Locate the cell with the specified text and output its (x, y) center coordinate. 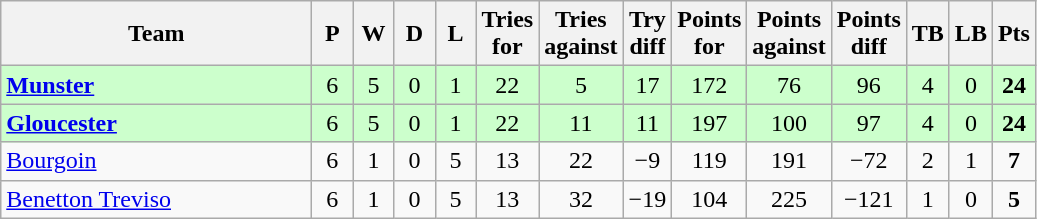
P (332, 34)
Try diff (648, 34)
76 (789, 85)
Team (156, 34)
191 (789, 161)
−72 (868, 161)
Munster (156, 85)
100 (789, 123)
LB (970, 34)
32 (581, 199)
172 (710, 85)
17 (648, 85)
Gloucester (156, 123)
Points diff (868, 34)
TB (928, 34)
−121 (868, 199)
104 (710, 199)
97 (868, 123)
96 (868, 85)
Points against (789, 34)
−9 (648, 161)
225 (789, 199)
W (374, 34)
2 (928, 161)
Pts (1014, 34)
119 (710, 161)
7 (1014, 161)
Benetton Treviso (156, 199)
Points for (710, 34)
Tries against (581, 34)
D (414, 34)
Tries for (508, 34)
197 (710, 123)
Bourgoin (156, 161)
L (456, 34)
−19 (648, 199)
